Identify which cell holds the provided text, then report its [x, y] central coordinate. 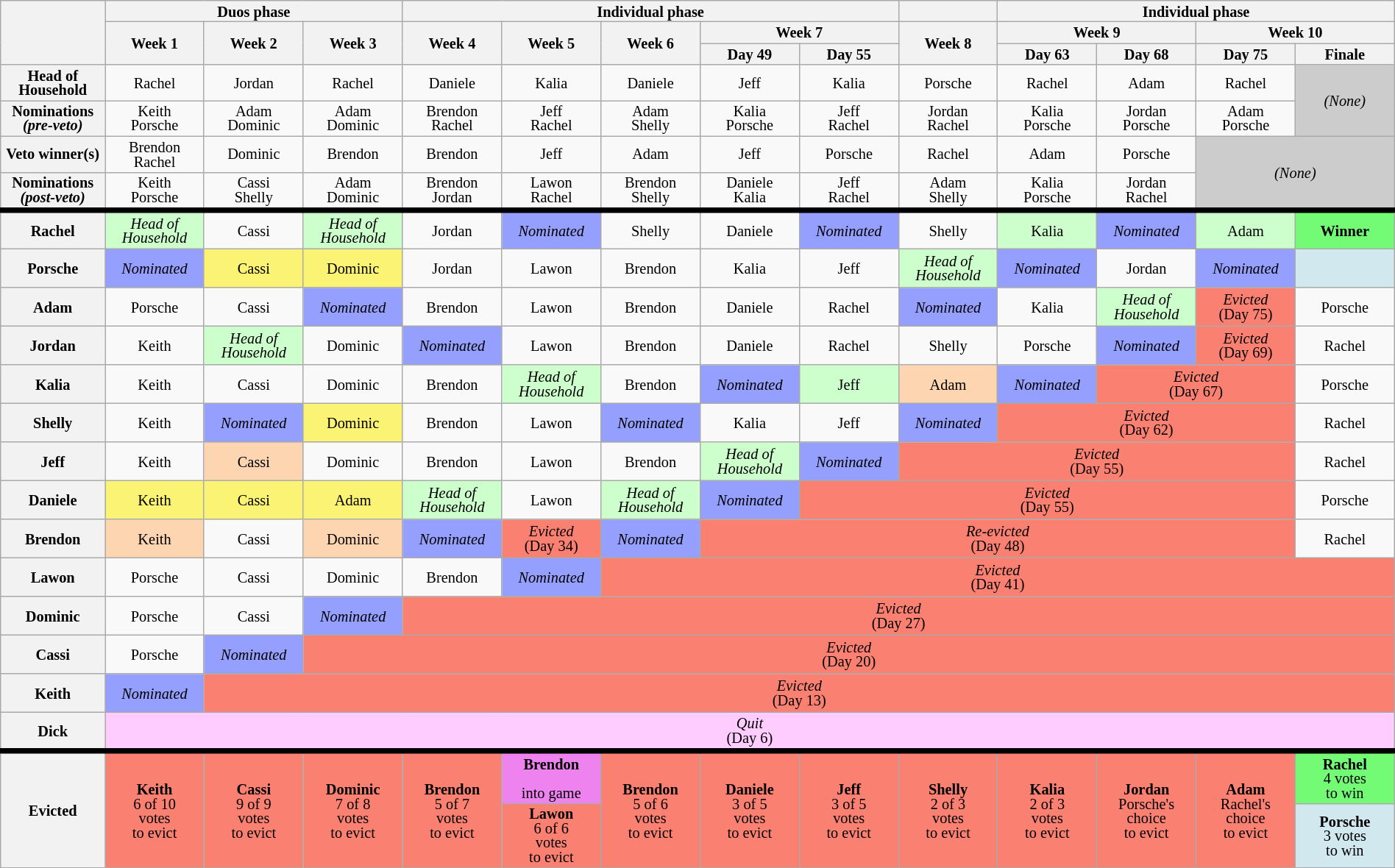
JordanPorsche [1146, 118]
Nominations(pre-veto) [53, 118]
Evicted(Day 34) [552, 538]
Cassi9 of 9votesto evict [253, 809]
Evicted(Day 67) [1196, 383]
Week 9 [1097, 32]
AdamPorsche [1246, 118]
Brendon5 of 6votesto evict [650, 809]
Evicted(Day 69) [1246, 345]
Evicted(Day 13) [799, 692]
LawonRachel [552, 191]
Veto winner(s) [53, 154]
Lawon6 of 6votesto evict [552, 836]
Jeff3 of 5votesto evict [849, 809]
Week 5 [552, 43]
Day 63 [1048, 54]
Day 49 [749, 54]
Quit(Day 6) [750, 731]
CassiShelly [253, 191]
Dick [53, 731]
Day 75 [1246, 54]
Shelly2 of 3votesto evict [948, 809]
Duos phase [254, 10]
Finale [1345, 54]
Week 4 [452, 43]
Evicted(Day 20) [849, 654]
Week 8 [948, 43]
Dominic7 of 8votesto evict [353, 809]
Porsche3 votesto win [1345, 836]
Week 3 [353, 43]
Keith6 of 10votesto evict [155, 809]
Brendon5 of 7votesto evict [452, 809]
Week 1 [155, 43]
AdamRachel'schoiceto evict [1246, 809]
Evicted(Day 75) [1246, 306]
Rachel4 votesto win [1345, 777]
Evicted [53, 809]
Day 55 [849, 54]
Nominations(post-veto) [53, 191]
Day 68 [1146, 54]
Evicted(Day 27) [898, 615]
Week 6 [650, 43]
Winner [1345, 229]
JordanPorsche'schoiceto evict [1146, 809]
Daniele3 of 5votesto evict [749, 809]
BrendonShelly [650, 191]
Evicted(Day 62) [1146, 422]
Week 10 [1296, 32]
Brendoninto game [552, 777]
Week 2 [253, 43]
Week 7 [799, 32]
Re-evicted(Day 48) [998, 538]
BrendonJordan [452, 191]
Kalia2 of 3votesto evict [1048, 809]
DanieleKalia [749, 191]
Evicted(Day 41) [998, 577]
